Pinpoint the cell where the given text exists, returning its (X, Y) midpoint coordinate. 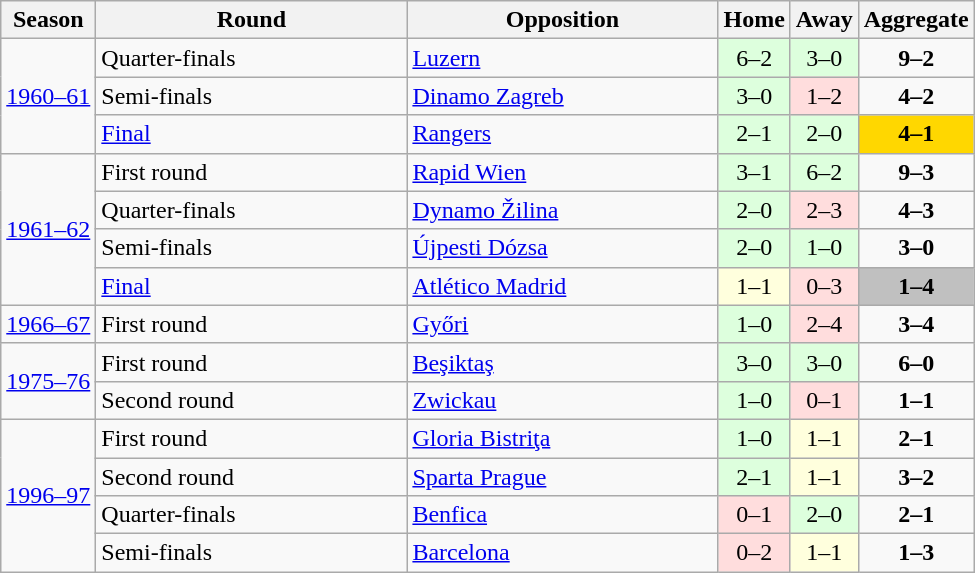
4–1 (916, 134)
4–3 (916, 210)
Atlético Madrid (562, 286)
Dinamo Zagreb (562, 96)
Away (824, 20)
2–3 (824, 210)
0–3 (824, 286)
Barcelona (562, 553)
4–2 (916, 96)
Zwickau (562, 400)
9–2 (916, 58)
Rapid Wien (562, 172)
Újpesti Dózsa (562, 248)
1966–67 (48, 324)
1–2 (824, 96)
1–4 (916, 286)
Győri (562, 324)
Opposition (562, 20)
1960–61 (48, 96)
1961–62 (48, 229)
Luzern (562, 58)
6–0 (916, 362)
1996–97 (48, 495)
2–4 (824, 324)
Benfica (562, 515)
Beşiktaş (562, 362)
Round (252, 20)
Sparta Prague (562, 477)
0–2 (754, 553)
Home (754, 20)
Rangers (562, 134)
3–2 (916, 477)
Dynamo Žilina (562, 210)
Gloria Bistriţa (562, 438)
1–3 (916, 553)
Aggregate (916, 20)
1975–76 (48, 381)
3–1 (754, 172)
9–3 (916, 172)
Season (48, 20)
3–4 (916, 324)
